From the cell containing the given text, extract its center point as [X, Y] coordinate. 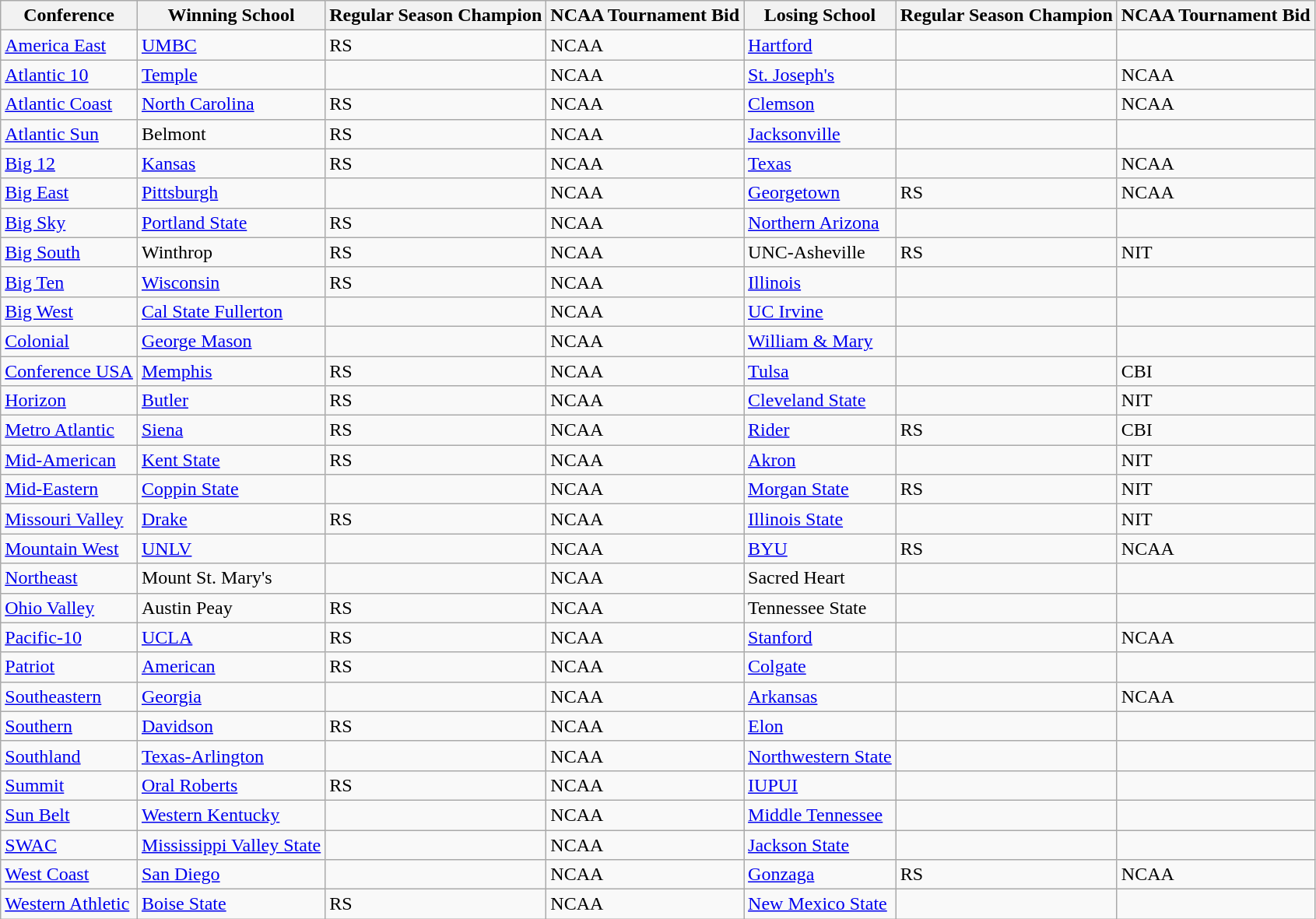
Southland [69, 756]
Big South [69, 252]
Arkansas [820, 696]
Illinois State [820, 519]
Western Athletic [69, 904]
Butler [230, 401]
William & Mary [820, 341]
Kent State [230, 460]
Rider [820, 430]
Coppin State [230, 489]
San Diego [230, 875]
Morgan State [820, 489]
Atlantic Coast [69, 104]
Clemson [820, 104]
Drake [230, 519]
Summit [69, 785]
Metro Atlantic [69, 430]
Patriot [69, 667]
New Mexico State [820, 904]
Big Sky [69, 223]
UC Irvine [820, 311]
Mississippi Valley State [230, 844]
UNLV [230, 549]
Boise State [230, 904]
Cal State Fullerton [230, 311]
Sacred Heart [820, 578]
Hartford [820, 45]
Wisconsin [230, 282]
Portland State [230, 223]
Colonial [69, 341]
Big 12 [69, 163]
Kansas [230, 163]
Missouri Valley [69, 519]
Big West [69, 311]
Mountain West [69, 549]
Mid-Eastern [69, 489]
St. Joseph's [820, 75]
Tennessee State [820, 608]
Winthrop [230, 252]
Mount St. Mary's [230, 578]
UMBC [230, 45]
Losing School [820, 16]
Conference USA [69, 371]
North Carolina [230, 104]
Sun Belt [69, 815]
American [230, 667]
America East [69, 45]
Texas-Arlington [230, 756]
Georgetown [820, 193]
UNC-Asheville [820, 252]
Tulsa [820, 371]
Davidson [230, 726]
Atlantic 10 [69, 75]
Colgate [820, 667]
Jackson State [820, 844]
Big Ten [69, 282]
Mid-American [69, 460]
Stanford [820, 637]
Siena [230, 430]
Middle Tennessee [820, 815]
Southern [69, 726]
Western Kentucky [230, 815]
Gonzaga [820, 875]
Northwestern State [820, 756]
Texas [820, 163]
Northeast [69, 578]
Conference [69, 16]
Jacksonville [820, 134]
Memphis [230, 371]
Ohio Valley [69, 608]
Pittsburgh [230, 193]
Atlantic Sun [69, 134]
Belmont [230, 134]
IUPUI [820, 785]
Northern Arizona [820, 223]
Illinois [820, 282]
Georgia [230, 696]
Pacific-10 [69, 637]
Big East [69, 193]
UCLA [230, 637]
SWAC [69, 844]
Oral Roberts [230, 785]
Akron [820, 460]
George Mason [230, 341]
Temple [230, 75]
Horizon [69, 401]
BYU [820, 549]
Cleveland State [820, 401]
West Coast [69, 875]
Winning School [230, 16]
Austin Peay [230, 608]
Elon [820, 726]
Southeastern [69, 696]
